For the text-containing cell, return its midpoint in (X, Y) coordinate format. 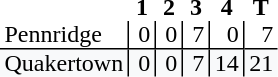
Quakertown (64, 63)
14 (226, 63)
21 (261, 63)
Pennridge (64, 35)
